Output the (x, y) coordinate of the center of the cell containing the given text.  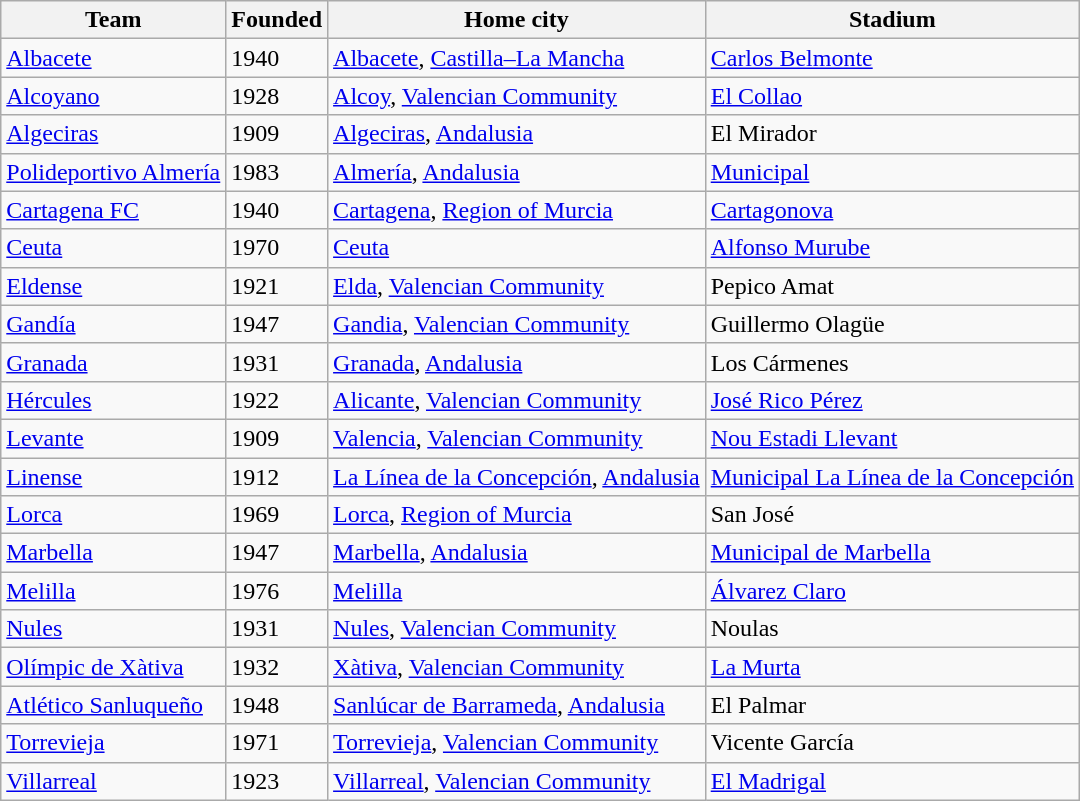
Albacete, Castilla–La Mancha (517, 58)
Polideportivo Almería (114, 172)
Alcoyano (114, 96)
El Palmar (892, 705)
Municipal La Línea de la Concepción (892, 477)
Marbella (114, 553)
Cartagonova (892, 210)
Alicante, Valencian Community (517, 400)
Team (114, 20)
Noulas (892, 629)
El Collao (892, 96)
1969 (277, 515)
1970 (277, 248)
1976 (277, 591)
Villarreal, Valencian Community (517, 781)
1922 (277, 400)
Vicente García (892, 743)
Nules, Valencian Community (517, 629)
Villarreal (114, 781)
Xàtiva, Valencian Community (517, 667)
1932 (277, 667)
Torrevieja, Valencian Community (517, 743)
Pepico Amat (892, 286)
Guillermo Olagüe (892, 324)
Hércules (114, 400)
Lorca, Region of Murcia (517, 515)
El Mirador (892, 134)
Home city (517, 20)
San José (892, 515)
1983 (277, 172)
Linense (114, 477)
Los Cármenes (892, 362)
Levante (114, 438)
Gandia, Valencian Community (517, 324)
Alfonso Murube (892, 248)
Cartagena, Region of Murcia (517, 210)
Olímpic de Xàtiva (114, 667)
1928 (277, 96)
Granada, Andalusia (517, 362)
Carlos Belmonte (892, 58)
Nules (114, 629)
Atlético Sanluqueño (114, 705)
Gandía (114, 324)
Torrevieja (114, 743)
José Rico Pérez (892, 400)
Algeciras (114, 134)
1948 (277, 705)
Founded (277, 20)
Almería, Andalusia (517, 172)
1971 (277, 743)
Municipal de Marbella (892, 553)
Sanlúcar de Barrameda, Andalusia (517, 705)
Lorca (114, 515)
Alcoy, Valencian Community (517, 96)
1923 (277, 781)
Marbella, Andalusia (517, 553)
Cartagena FC (114, 210)
1921 (277, 286)
El Madrigal (892, 781)
Valencia, Valencian Community (517, 438)
Eldense (114, 286)
Municipal (892, 172)
Algeciras, Andalusia (517, 134)
Elda, Valencian Community (517, 286)
Albacete (114, 58)
La Murta (892, 667)
1912 (277, 477)
La Línea de la Concepción, Andalusia (517, 477)
Granada (114, 362)
Nou Estadi Llevant (892, 438)
Álvarez Claro (892, 591)
Stadium (892, 20)
